Identify which cell holds the provided text, then report its [x, y] central coordinate. 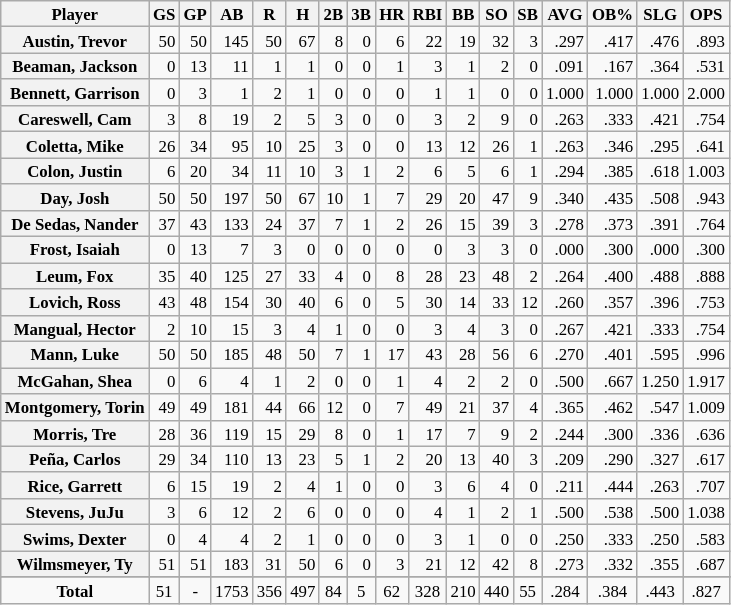
356 [270, 590]
1.009 [706, 407]
H [302, 14]
95 [232, 145]
R [270, 14]
Austin, Trevor [75, 40]
.538 [612, 512]
.488 [660, 276]
GS [164, 14]
.583 [706, 538]
OPS [706, 14]
.443 [660, 590]
.167 [612, 66]
.385 [612, 171]
McGahan, Shea [75, 381]
.417 [612, 40]
.641 [706, 145]
42 [496, 564]
Coletta, Mike [75, 145]
.444 [612, 486]
Rice, Garrett [75, 486]
.270 [565, 355]
BB [462, 14]
154 [232, 302]
.297 [565, 40]
2.000 [706, 93]
497 [302, 590]
.827 [706, 590]
.384 [612, 590]
.294 [565, 171]
25 [302, 145]
.400 [612, 276]
22 [427, 40]
SB [528, 14]
39 [496, 224]
Total [75, 590]
119 [232, 433]
Player [75, 14]
.753 [706, 302]
.355 [660, 564]
.364 [660, 66]
Leum, Fox [75, 276]
GP [195, 14]
.357 [612, 302]
.365 [565, 407]
Beaman, Jackson [75, 66]
.667 [612, 381]
56 [496, 355]
.290 [612, 459]
.531 [706, 66]
14 [462, 302]
.391 [660, 224]
125 [232, 276]
.373 [612, 224]
31 [270, 564]
1.038 [706, 512]
1753 [232, 590]
.687 [706, 564]
Mangual, Hector [75, 328]
133 [232, 224]
AB [232, 14]
.346 [612, 145]
.267 [565, 328]
AVG [565, 14]
84 [333, 590]
47 [496, 197]
Morris, Tre [75, 433]
Stevens, JuJu [75, 512]
24 [270, 224]
197 [232, 197]
Colon, Justin [75, 171]
Peña, Carlos [75, 459]
.091 [565, 66]
.332 [612, 564]
Lovich, Ross [75, 302]
.211 [565, 486]
.273 [565, 564]
181 [232, 407]
62 [392, 590]
Frost, Isaiah [75, 250]
210 [462, 590]
Wilmsmeyer, Ty [75, 564]
.260 [565, 302]
.893 [706, 40]
55 [528, 590]
Swims, Dexter [75, 538]
.508 [660, 197]
.340 [565, 197]
.284 [565, 590]
.943 [706, 197]
.476 [660, 40]
.617 [706, 459]
SO [496, 14]
RBI [427, 14]
De Sedas, Nander [75, 224]
183 [232, 564]
.327 [660, 459]
.396 [660, 302]
2B [333, 14]
.707 [706, 486]
.764 [706, 224]
.462 [612, 407]
.636 [706, 433]
.209 [565, 459]
32 [496, 40]
36 [195, 433]
440 [496, 590]
Mann, Luke [75, 355]
44 [270, 407]
HR [392, 14]
Bennett, Garrison [75, 93]
Careswell, Cam [75, 119]
.401 [612, 355]
3B [361, 14]
SLG [660, 14]
110 [232, 459]
.435 [612, 197]
.264 [565, 276]
.336 [660, 433]
Day, Josh [75, 197]
35 [164, 276]
145 [232, 40]
.996 [706, 355]
- [195, 590]
.244 [565, 433]
.618 [660, 171]
328 [427, 590]
1.250 [660, 381]
185 [232, 355]
Montgomery, Torin [75, 407]
OB% [612, 14]
27 [270, 276]
.547 [660, 407]
.278 [565, 224]
.595 [660, 355]
1.003 [706, 171]
66 [302, 407]
1.917 [706, 381]
.295 [660, 145]
.888 [706, 276]
